From the cell containing the given text, extract its center point as (x, y) coordinate. 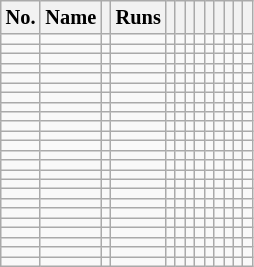
Runs (138, 17)
Name (70, 17)
No. (21, 17)
